Capture the cell that displays the provided text and extract its [x, y] central coordinate. 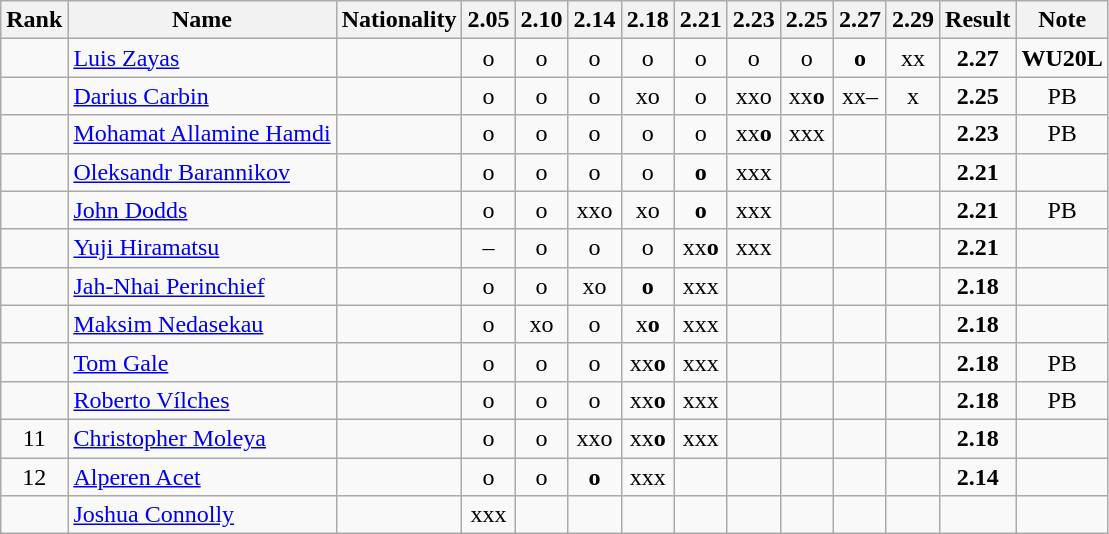
Note [1062, 20]
Jah-Nhai Perinchief [202, 286]
Roberto Vílches [202, 400]
Yuji Hiramatsu [202, 248]
x [912, 96]
xx [912, 58]
Result [978, 20]
xx– [860, 96]
Joshua Connolly [202, 515]
Name [202, 20]
Oleksandr Barannikov [202, 172]
Alperen Acet [202, 477]
WU20L [1062, 58]
12 [34, 477]
Nationality [399, 20]
2.05 [488, 20]
Luis Zayas [202, 58]
Darius Carbin [202, 96]
Tom Gale [202, 362]
John Dodds [202, 210]
– [488, 248]
2.10 [542, 20]
11 [34, 438]
Rank [34, 20]
Maksim Nedasekau [202, 324]
Christopher Moleya [202, 438]
Mohamat Allamine Hamdi [202, 134]
2.29 [912, 20]
